Output the (X, Y) coordinate of the center of the cell containing the given text.  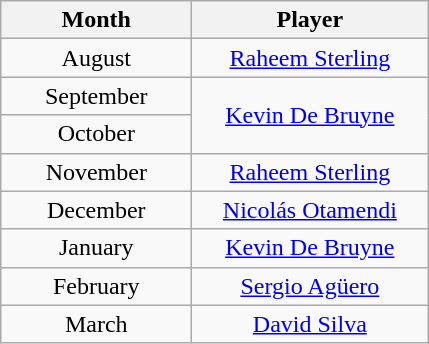
January (96, 248)
David Silva (310, 324)
Player (310, 20)
October (96, 134)
Nicolás Otamendi (310, 210)
Sergio Agüero (310, 286)
March (96, 324)
November (96, 172)
December (96, 210)
September (96, 96)
August (96, 58)
Month (96, 20)
February (96, 286)
